Pinpoint the cell where the given text exists, returning its [x, y] midpoint coordinate. 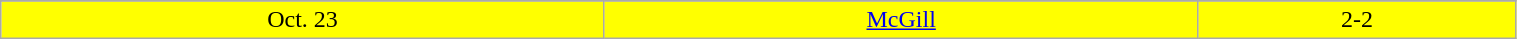
McGill [901, 20]
Oct. 23 [303, 20]
2-2 [1357, 20]
